Search for the cell housing the specified text and yield its [X, Y] center coordinate. 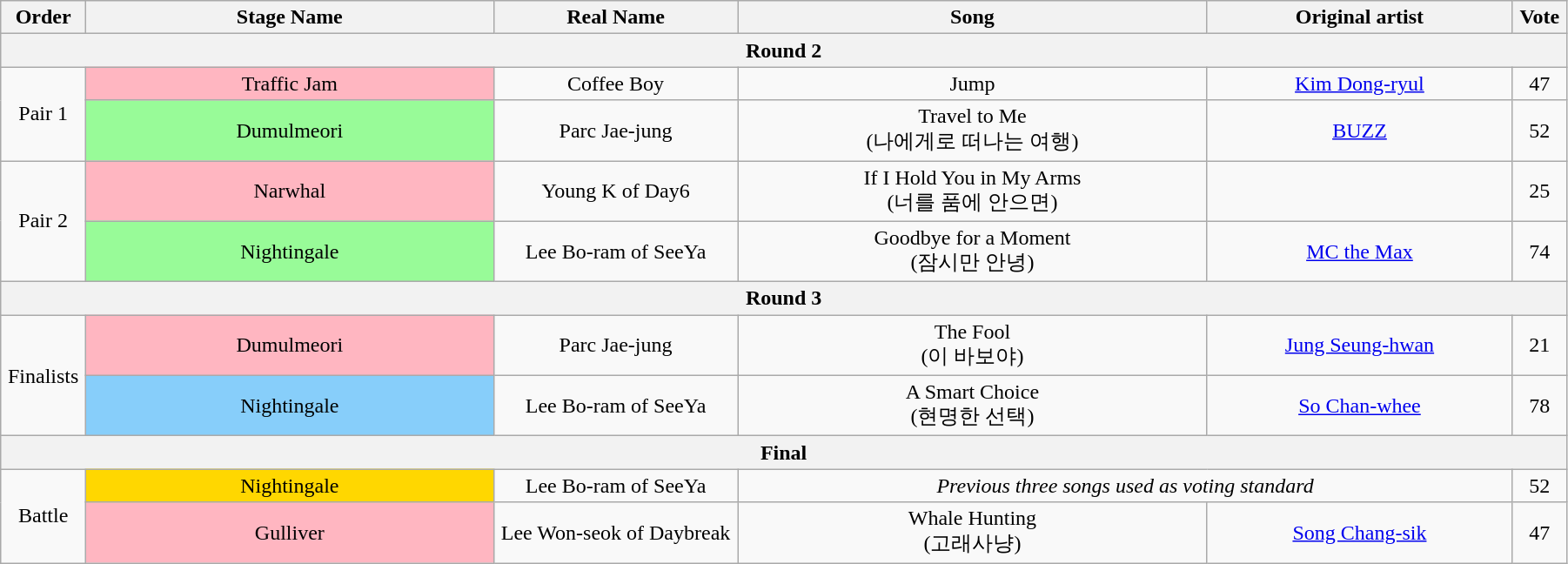
Traffic Jam [290, 84]
Gulliver [290, 533]
Previous three songs used as voting standard [1125, 486]
25 [1539, 191]
78 [1539, 406]
Whale Hunting(고래사냥) [973, 533]
21 [1539, 346]
A Smart Choice(현명한 선택) [973, 406]
Real Name [616, 17]
Original artist [1359, 17]
If I Hold You in My Arms(너를 품에 안으면) [973, 191]
Battle [44, 516]
Narwhal [290, 191]
Final [784, 453]
Vote [1539, 17]
Lee Won-seok of Daybreak [616, 533]
Coffee Boy [616, 84]
Order [44, 17]
Jump [973, 84]
Finalists [44, 376]
Round 3 [784, 299]
Goodbye for a Moment(잠시만 안녕) [973, 252]
Round 2 [784, 50]
74 [1539, 252]
Stage Name [290, 17]
Pair 1 [44, 114]
So Chan-whee [1359, 406]
Song [973, 17]
Travel to Me(나에게로 떠나는 여행) [973, 131]
Jung Seung-hwan [1359, 346]
MC the Max [1359, 252]
BUZZ [1359, 131]
Song Chang-sik [1359, 533]
Young K of Day6 [616, 191]
Pair 2 [44, 221]
Kim Dong-ryul [1359, 84]
The Fool(이 바보야) [973, 346]
